Return (x, y) of the center of cell containing provided text 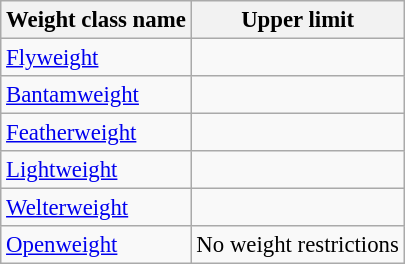
Flyweight (96, 58)
Featherweight (96, 133)
No weight restrictions (298, 245)
Bantamweight (96, 95)
Upper limit (298, 20)
Weight class name (96, 20)
Openweight (96, 245)
Welterweight (96, 208)
Lightweight (96, 170)
